Identify which cell holds the provided text, then report its [x, y] central coordinate. 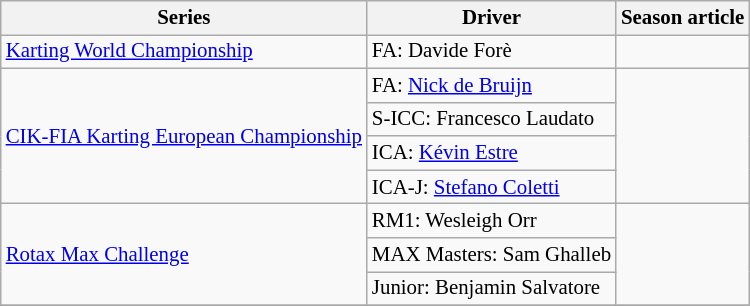
Karting World Championship [184, 51]
CIK-FIA Karting European Championship [184, 136]
Junior: Benjamin Salvatore [492, 288]
RM1: Wesleigh Orr [492, 221]
Series [184, 18]
ICA-J: Stefano Coletti [492, 187]
Rotax Max Challenge [184, 255]
S-ICC: Francesco Laudato [492, 119]
FA: Davide Forè [492, 51]
FA: Nick de Bruijn [492, 85]
Season article [682, 18]
Driver [492, 18]
MAX Masters: Sam Ghalleb [492, 255]
ICA: Kévin Estre [492, 153]
